From the cell containing the given text, extract its center point as [X, Y] coordinate. 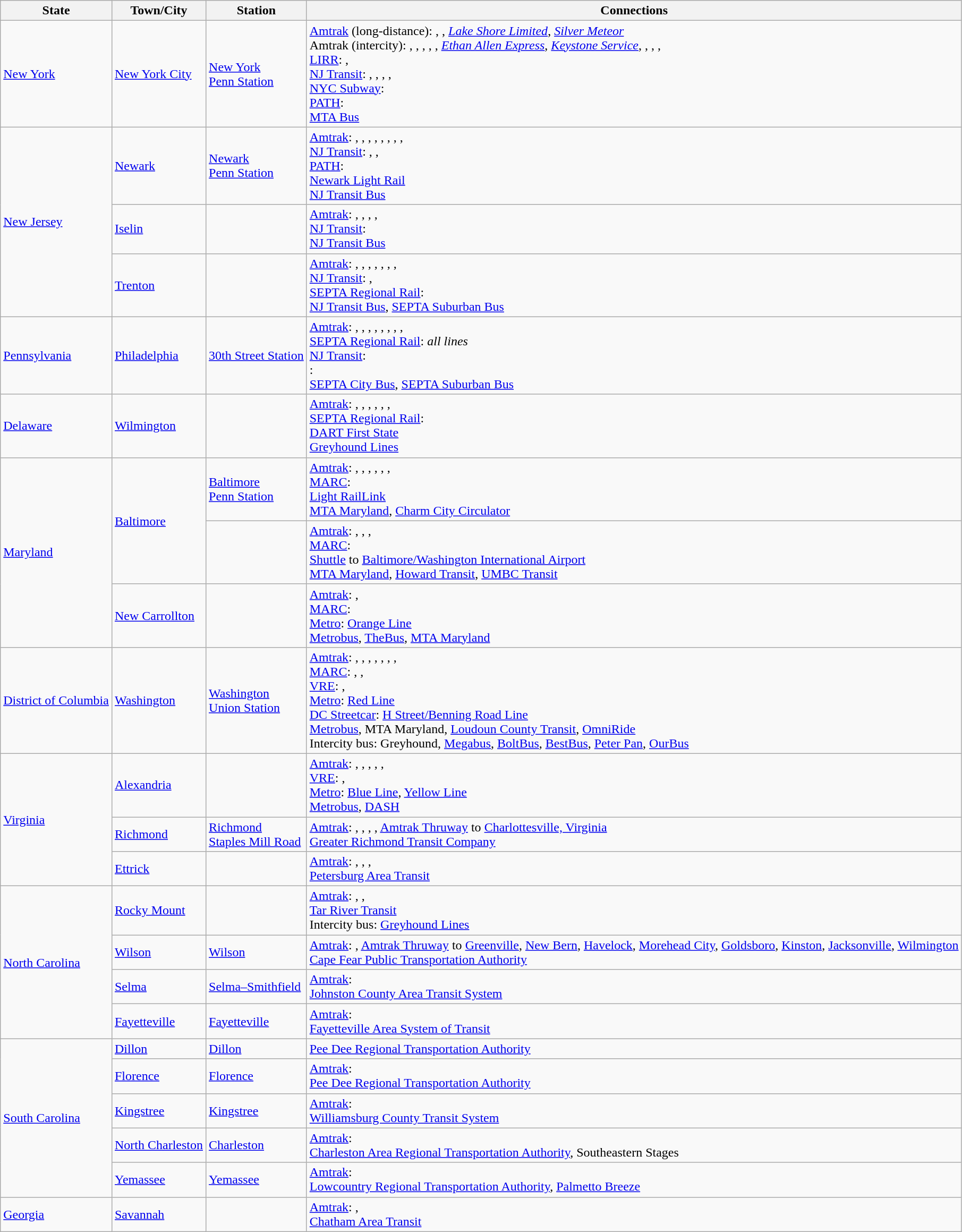
Virginia [56, 819]
WashingtonUnion Station [257, 700]
Amtrak: Fayetteville Area System of Transit [634, 1021]
Amtrak: , , , , , VRE: , Metro: Blue Line, Yellow Line Metrobus, DASH [634, 785]
Town/City [158, 11]
Station [257, 11]
Richmond [158, 834]
Amtrak: , , , , , , SEPTA Regional Rail: DART First State Greyhound Lines [634, 426]
South Carolina [56, 1118]
30th Street Station [257, 355]
Amtrak: , , , , , , , NJ Transit: , SEPTA Regional Rail: NJ Transit Bus, SEPTA Suburban Bus [634, 285]
Trenton [158, 285]
Amtrak: , , Tar River Transit Intercity bus: Greyhound Lines [634, 911]
New York [56, 74]
Amtrak: , , , MARC: Shuttle to Baltimore/Washington International Airport MTA Maryland, Howard Transit, UMBC Transit [634, 553]
New York City [158, 74]
Ettrick [158, 869]
Savannah [158, 1214]
BaltimorePenn Station [257, 489]
New Jersey [56, 222]
Baltimore [158, 521]
Pennsylvania [56, 355]
Delaware [56, 426]
Amtrak: Williamsburg County Transit System [634, 1110]
Washington [158, 700]
State [56, 11]
Amtrak: , MARC: Metro: Orange Line Metrobus, TheBus, MTA Maryland [634, 615]
North Carolina [56, 963]
New Carrollton [158, 615]
Connections [634, 11]
Amtrak: Johnston County Area Transit System [634, 987]
RichmondStaples Mill Road [257, 834]
Amtrak: , , , , NJ Transit: NJ Transit Bus [634, 229]
New YorkPenn Station [257, 74]
NewarkPenn Station [257, 166]
Georgia [56, 1214]
District of Columbia [56, 700]
Amtrak: Charleston Area Regional Transportation Authority, Southeastern Stages [634, 1145]
Charleston [257, 1145]
Alexandria [158, 785]
Iselin [158, 229]
Amtrak: , , , Petersburg Area Transit [634, 869]
Amtrak: , , , , Amtrak Thruway to Charlottesville, Virginia Greater Richmond Transit Company [634, 834]
Amtrak: , , , , , , , , SEPTA Regional Rail: all lines NJ Transit: : SEPTA City Bus, SEPTA Suburban Bus [634, 355]
Wilmington [158, 426]
Amtrak: , , , , , , , , NJ Transit: , , PATH: Newark Light Rail NJ Transit Bus [634, 166]
Amtrak: Lowcountry Regional Transportation Authority, Palmetto Breeze [634, 1179]
Selma–Smithfield [257, 987]
Amtrak: Pee Dee Regional Transportation Authority [634, 1076]
Newark [158, 166]
Selma [158, 987]
Maryland [56, 553]
Rocky Mount [158, 911]
Amtrak: , , , , , , MARC: Light RailLink MTA Maryland, Charm City Circulator [634, 489]
Amtrak: , Chatham Area Transit [634, 1214]
Pee Dee Regional Transportation Authority [634, 1049]
North Charleston [158, 1145]
Philadelphia [158, 355]
